Return the [X, Y] coordinate for the center point of the cell that contains the specified text.  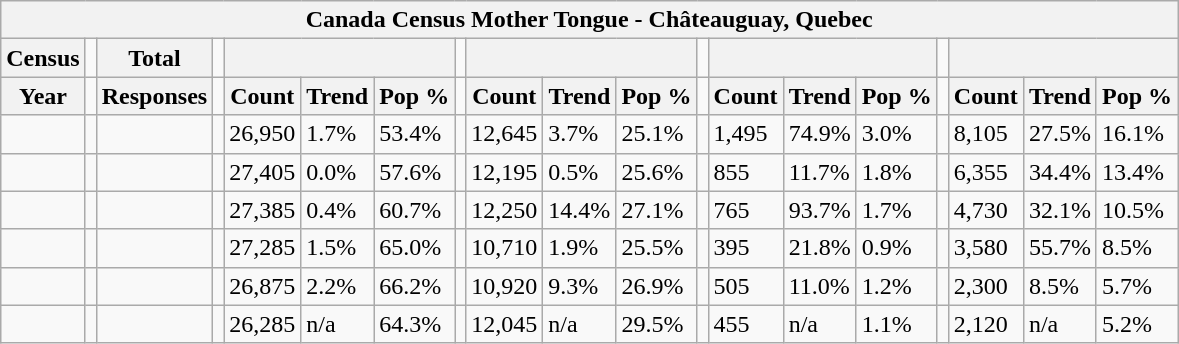
10,920 [504, 286]
9.3% [580, 286]
1,495 [746, 134]
455 [746, 324]
26,875 [262, 286]
26,285 [262, 324]
1.8% [896, 172]
16.1% [1136, 134]
65.0% [414, 248]
27.5% [1060, 134]
Total [154, 58]
57.6% [414, 172]
3,580 [986, 248]
0.0% [338, 172]
855 [746, 172]
3.7% [580, 134]
395 [746, 248]
505 [746, 286]
11.0% [820, 286]
Responses [154, 96]
2,300 [986, 286]
93.7% [820, 210]
6,355 [986, 172]
1.5% [338, 248]
53.4% [414, 134]
10.5% [1136, 210]
0.9% [896, 248]
2.2% [338, 286]
26.9% [656, 286]
Census [43, 58]
25.6% [656, 172]
74.9% [820, 134]
64.3% [414, 324]
25.1% [656, 134]
12,250 [504, 210]
27.1% [656, 210]
27,385 [262, 210]
12,195 [504, 172]
12,045 [504, 324]
765 [746, 210]
14.4% [580, 210]
2,120 [986, 324]
1.1% [896, 324]
55.7% [1060, 248]
13.4% [1136, 172]
5.2% [1136, 324]
0.5% [580, 172]
29.5% [656, 324]
1.2% [896, 286]
34.4% [1060, 172]
60.7% [414, 210]
66.2% [414, 286]
5.7% [1136, 286]
12,645 [504, 134]
Year [43, 96]
Canada Census Mother Tongue - Châteauguay, Quebec [590, 20]
10,710 [504, 248]
0.4% [338, 210]
26,950 [262, 134]
21.8% [820, 248]
8,105 [986, 134]
1.9% [580, 248]
4,730 [986, 210]
27,285 [262, 248]
11.7% [820, 172]
32.1% [1060, 210]
25.5% [656, 248]
3.0% [896, 134]
27,405 [262, 172]
